Identify which cell holds the provided text, then report its (X, Y) central coordinate. 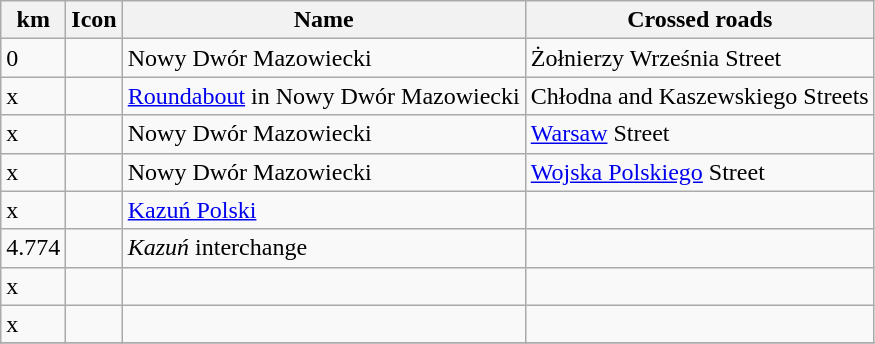
Roundabout in Nowy Dwór Mazowiecki (324, 96)
Wojska Polskiego Street (700, 172)
Name (324, 20)
Żołnierzy Września Street (700, 58)
Warsaw Street (700, 134)
Kazuń Polski (324, 210)
0 (34, 58)
4.774 (34, 248)
Icon (94, 20)
Chłodna and Kaszewskiego Streets (700, 96)
Crossed roads (700, 20)
km (34, 20)
Kazuń interchange (324, 248)
